Pinpoint the cell where the given text exists, returning its [X, Y] midpoint coordinate. 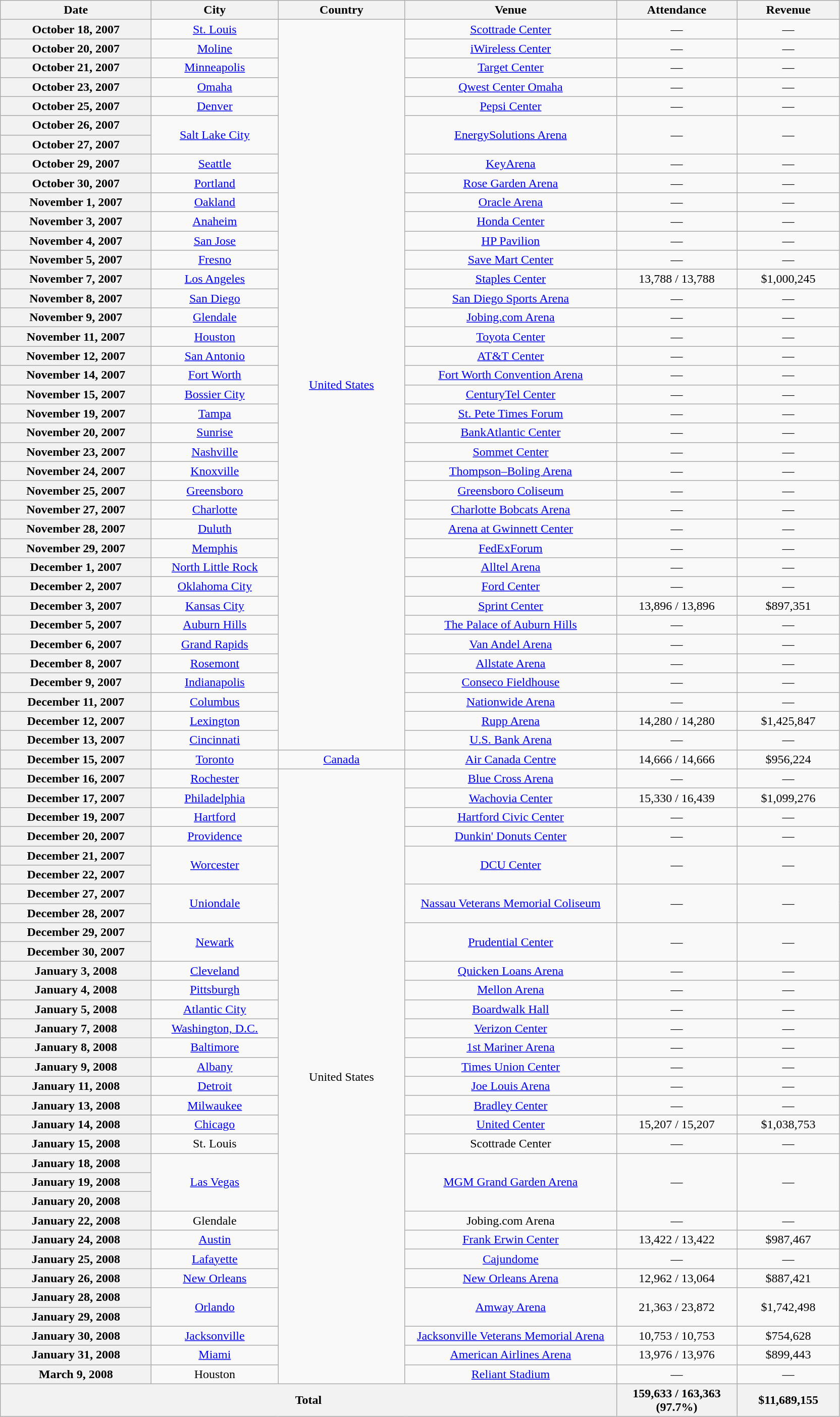
Memphis [215, 548]
Canada [341, 759]
January 3, 2008 [76, 971]
December 16, 2007 [76, 778]
January 8, 2008 [76, 1047]
January 28, 2008 [76, 1297]
Joe Louis Arena [511, 1086]
Quicken Loans Arena [511, 971]
Rochester [215, 778]
San Diego Sports Arena [511, 298]
December 11, 2007 [76, 702]
January 15, 2008 [76, 1143]
15,330 / 16,439 [676, 798]
Country [341, 10]
December 29, 2007 [76, 932]
Baltimore [215, 1047]
Indianapolis [215, 683]
January 18, 2008 [76, 1163]
November 19, 2007 [76, 413]
Allstate Arena [511, 663]
Minneapolis [215, 68]
Arena at Gwinnett Center [511, 529]
November 20, 2007 [76, 433]
October 25, 2007 [76, 106]
KeyArena [511, 164]
Reliant Stadium [511, 1374]
Mellon Arena [511, 990]
AT&T Center [511, 356]
November 24, 2007 [76, 471]
Boardwalk Hall [511, 1009]
13,422 / 13,422 [676, 1240]
Rupp Arena [511, 721]
January 5, 2008 [76, 1009]
Oracle Arena [511, 202]
Pittsburgh [215, 990]
10,753 / 10,753 [676, 1336]
Nashville [215, 452]
Fort Worth Convention Arena [511, 375]
Greensboro Coliseum [511, 490]
$754,628 [789, 1336]
Sunrise [215, 433]
Venue [511, 10]
January 24, 2008 [76, 1240]
January 29, 2008 [76, 1317]
North Little Rock [215, 567]
Sprint Center [511, 606]
Total [308, 1400]
Los Angeles [215, 279]
$987,467 [789, 1240]
January 19, 2008 [76, 1182]
January 31, 2008 [76, 1355]
Dunkin' Donuts Center [511, 836]
Toronto [215, 759]
Cleveland [215, 971]
Cajundome [511, 1259]
December 1, 2007 [76, 567]
March 9, 2008 [76, 1374]
EnergySolutions Arena [511, 135]
November 23, 2007 [76, 452]
Grand Rapids [215, 644]
Milwaukee [215, 1105]
Rose Garden Arena [511, 183]
Worcester [215, 865]
Oakland [215, 202]
Nationwide Arena [511, 702]
October 18, 2007 [76, 29]
December 27, 2007 [76, 894]
13,896 / 13,896 [676, 606]
October 21, 2007 [76, 68]
BankAtlantic Center [511, 433]
San Diego [215, 298]
January 20, 2008 [76, 1201]
Nassau Veterans Memorial Coliseum [511, 904]
iWireless Center [511, 48]
$11,689,155 [789, 1400]
November 11, 2007 [76, 337]
Seattle [215, 164]
Duluth [215, 529]
Rosemont [215, 663]
Date [76, 10]
Lafayette [215, 1259]
New Orleans [215, 1278]
January 14, 2008 [76, 1124]
December 30, 2007 [76, 952]
January 13, 2008 [76, 1105]
Portland [215, 183]
November 4, 2007 [76, 241]
13,976 / 13,976 [676, 1355]
13,788 / 13,788 [676, 279]
$1,099,276 [789, 798]
December 9, 2007 [76, 683]
Miami [215, 1355]
October 27, 2007 [76, 144]
Thompson–Boling Arena [511, 471]
New Orleans Arena [511, 1278]
Conseco Fieldhouse [511, 683]
Blue Cross Arena [511, 778]
$899,443 [789, 1355]
November 28, 2007 [76, 529]
Frank Erwin Center [511, 1240]
Ford Center [511, 587]
Honda Center [511, 221]
October 29, 2007 [76, 164]
December 2, 2007 [76, 587]
Verizon Center [511, 1028]
December 15, 2007 [76, 759]
Jacksonville [215, 1336]
November 3, 2007 [76, 221]
October 26, 2007 [76, 125]
Newark [215, 942]
American Airlines Arena [511, 1355]
January 11, 2008 [76, 1086]
November 1, 2007 [76, 202]
Albany [215, 1067]
Bradley Center [511, 1105]
$1,742,498 [789, 1307]
Alltel Arena [511, 567]
Jacksonville Veterans Memorial Arena [511, 1336]
Attendance [676, 10]
FedExForum [511, 548]
December 19, 2007 [76, 817]
Qwest Center Omaha [511, 87]
January 22, 2008 [76, 1221]
$1,038,753 [789, 1124]
December 3, 2007 [76, 606]
San Jose [215, 241]
Lexington [215, 721]
November 25, 2007 [76, 490]
The Palace of Auburn Hills [511, 625]
January 25, 2008 [76, 1259]
San Antonio [215, 356]
Austin [215, 1240]
Cincinnati [215, 740]
Moline [215, 48]
MGM Grand Garden Arena [511, 1182]
Las Vegas [215, 1182]
Revenue [789, 10]
December 21, 2007 [76, 856]
Anaheim [215, 221]
November 29, 2007 [76, 548]
Washington, D.C. [215, 1028]
Omaha [215, 87]
Auburn Hills [215, 625]
Staples Center [511, 279]
Philadelphia [215, 798]
October 30, 2007 [76, 183]
Charlotte Bobcats Arena [511, 509]
December 28, 2007 [76, 913]
Oklahoma City [215, 587]
November 5, 2007 [76, 260]
Columbus [215, 702]
Air Canada Centre [511, 759]
Providence [215, 836]
November 15, 2007 [76, 394]
CenturyTel Center [511, 394]
Tampa [215, 413]
$897,351 [789, 606]
November 9, 2007 [76, 318]
Bossier City [215, 394]
December 12, 2007 [76, 721]
HP Pavilion [511, 241]
12,962 / 13,064 [676, 1278]
December 5, 2007 [76, 625]
Uniondale [215, 904]
Chicago [215, 1124]
Denver [215, 106]
$956,224 [789, 759]
Salt Lake City [215, 135]
November 8, 2007 [76, 298]
$887,421 [789, 1278]
14,666 / 14,666 [676, 759]
City [215, 10]
December 22, 2007 [76, 875]
14,280 / 14,280 [676, 721]
Amway Arena [511, 1307]
Hartford [215, 817]
November 12, 2007 [76, 356]
January 4, 2008 [76, 990]
December 6, 2007 [76, 644]
Fresno [215, 260]
St. Pete Times Forum [511, 413]
Wachovia Center [511, 798]
United Center [511, 1124]
15,207 / 15,207 [676, 1124]
Orlando [215, 1307]
Greensboro [215, 490]
Target Center [511, 68]
Knoxville [215, 471]
U.S. Bank Arena [511, 740]
January 9, 2008 [76, 1067]
December 20, 2007 [76, 836]
Hartford Civic Center [511, 817]
Fort Worth [215, 375]
Save Mart Center [511, 260]
Prudential Center [511, 942]
January 7, 2008 [76, 1028]
October 23, 2007 [76, 87]
$1,425,847 [789, 721]
159,633 / 163,363 (97.7%) [676, 1400]
DCU Center [511, 865]
Toyota Center [511, 337]
Pepsi Center [511, 106]
November 7, 2007 [76, 279]
1st Mariner Arena [511, 1047]
Charlotte [215, 509]
December 13, 2007 [76, 740]
Times Union Center [511, 1067]
$1,000,245 [789, 279]
Detroit [215, 1086]
January 26, 2008 [76, 1278]
October 20, 2007 [76, 48]
Van Andel Arena [511, 644]
January 30, 2008 [76, 1336]
December 17, 2007 [76, 798]
Atlantic City [215, 1009]
Sommet Center [511, 452]
December 8, 2007 [76, 663]
November 14, 2007 [76, 375]
21,363 / 23,872 [676, 1307]
November 27, 2007 [76, 509]
Kansas City [215, 606]
